Search for the cell housing the specified text and yield its [X, Y] center coordinate. 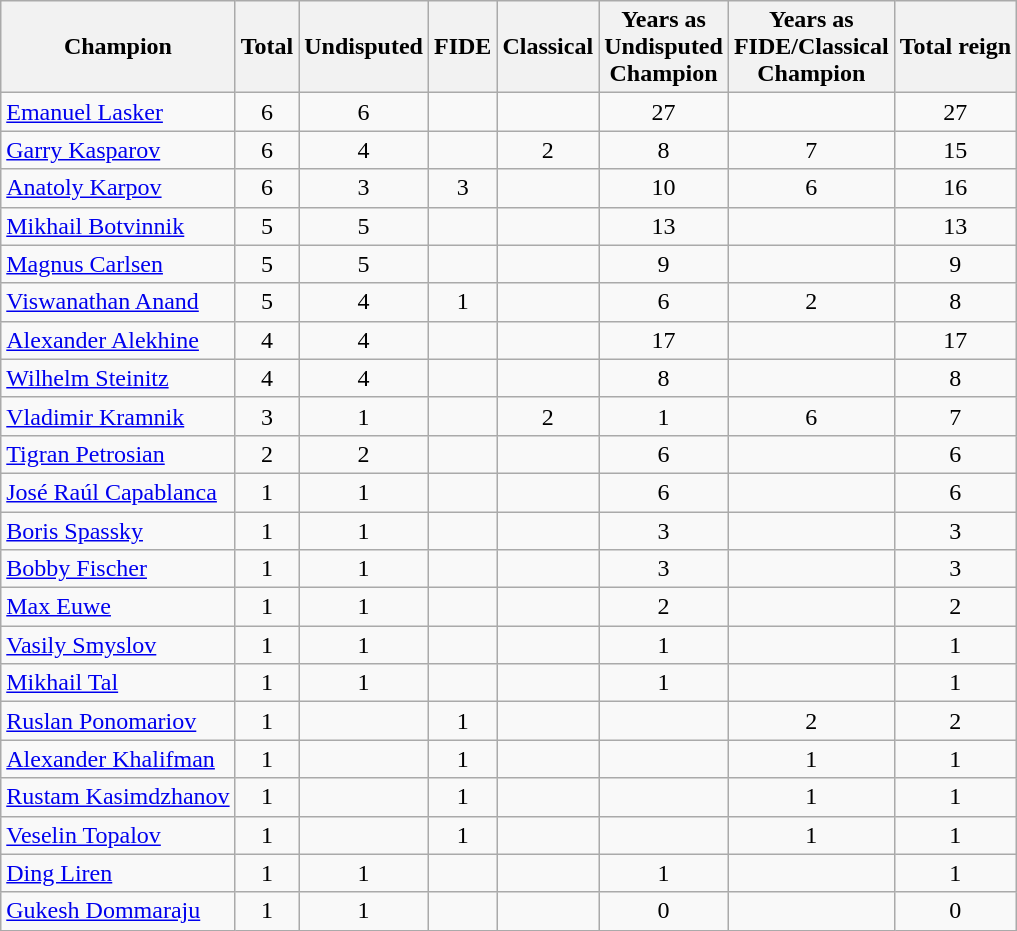
Gukesh Dommaraju [118, 911]
Wilhelm Steinitz [118, 378]
Total [267, 47]
José Raúl Capablanca [118, 492]
Bobby Fischer [118, 569]
Ding Liren [118, 873]
Emanuel Lasker [118, 112]
10 [664, 188]
Max Euwe [118, 607]
15 [955, 150]
Vladimir Kramnik [118, 416]
Garry Kasparov [118, 150]
Viswanathan Anand [118, 302]
Classical [548, 47]
Anatoly Karpov [118, 188]
16 [955, 188]
Champion [118, 47]
Mikhail Tal [118, 683]
Mikhail Botvinnik [118, 226]
Alexander Khalifman [118, 759]
Years as FIDE/Classical Champion [811, 47]
Rustam Kasimdzhanov [118, 797]
Total reign [955, 47]
Veselin Topalov [118, 835]
Undisputed [364, 47]
Boris Spassky [118, 531]
Ruslan Ponomariov [118, 721]
Years as Undisputed Champion [664, 47]
Magnus Carlsen [118, 264]
Tigran Petrosian [118, 454]
FIDE [462, 47]
Vasily Smyslov [118, 645]
Alexander Alekhine [118, 340]
